Pinpoint the cell where the given text exists, returning its (x, y) midpoint coordinate. 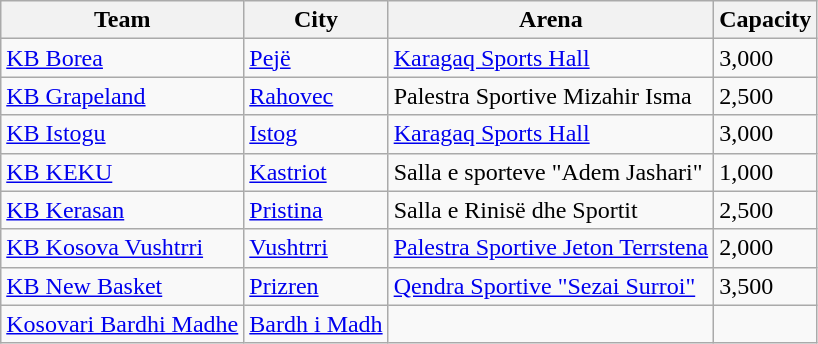
Kastriot (316, 172)
Salla e Rinisë dhe Sportit (551, 210)
KB Borea (122, 58)
KB Grapeland (122, 96)
Rahovec (316, 96)
Kosovari Bardhi Madhe (122, 324)
KB Istogu (122, 134)
KB Kerasan (122, 210)
Arena (551, 20)
Capacity (766, 20)
2,000 (766, 248)
Vushtrri (316, 248)
Prizren (316, 286)
KB New Basket (122, 286)
Pristina (316, 210)
3,500 (766, 286)
Bardh i Madh (316, 324)
Palestra Sportive Mizahir Isma (551, 96)
1,000 (766, 172)
City (316, 20)
Qendra Sportive "Sezai Surroi" (551, 286)
Salla e sporteve "Adem Jashari" (551, 172)
Palestra Sportive Jeton Terrstena (551, 248)
KB KEKU (122, 172)
Istog (316, 134)
Team (122, 20)
Pejë (316, 58)
KB Kosova Vushtrri (122, 248)
